Scan for the cell matching the given text and deliver its [x, y] coordinate at center. 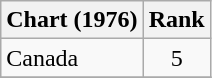
5 [176, 58]
Rank [176, 20]
Chart (1976) [72, 20]
Canada [72, 58]
